Pinpoint the cell where the given text exists, returning its (X, Y) midpoint coordinate. 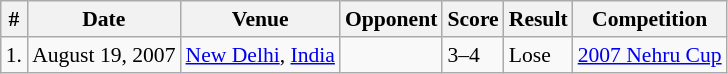
New Delhi, India (260, 55)
Score (472, 19)
Date (104, 19)
Competition (650, 19)
2007 Nehru Cup (650, 55)
Result (538, 19)
August 19, 2007 (104, 55)
1. (14, 55)
Venue (260, 19)
# (14, 19)
Lose (538, 55)
Opponent (392, 19)
3–4 (472, 55)
